For the text-containing cell, return its midpoint in [X, Y] coordinate format. 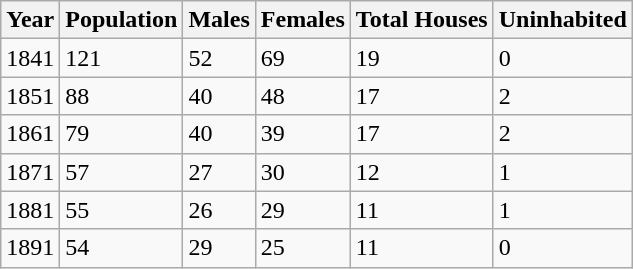
26 [219, 210]
39 [302, 134]
55 [122, 210]
1891 [30, 248]
19 [422, 58]
Uninhabited [562, 20]
54 [122, 248]
Males [219, 20]
30 [302, 172]
69 [302, 58]
Total Houses [422, 20]
57 [122, 172]
48 [302, 96]
1851 [30, 96]
12 [422, 172]
1881 [30, 210]
Population [122, 20]
27 [219, 172]
Females [302, 20]
79 [122, 134]
121 [122, 58]
1841 [30, 58]
1861 [30, 134]
88 [122, 96]
1871 [30, 172]
Year [30, 20]
25 [302, 248]
52 [219, 58]
